Detect which cell encompasses the target text, then output its (X, Y) center coordinate. 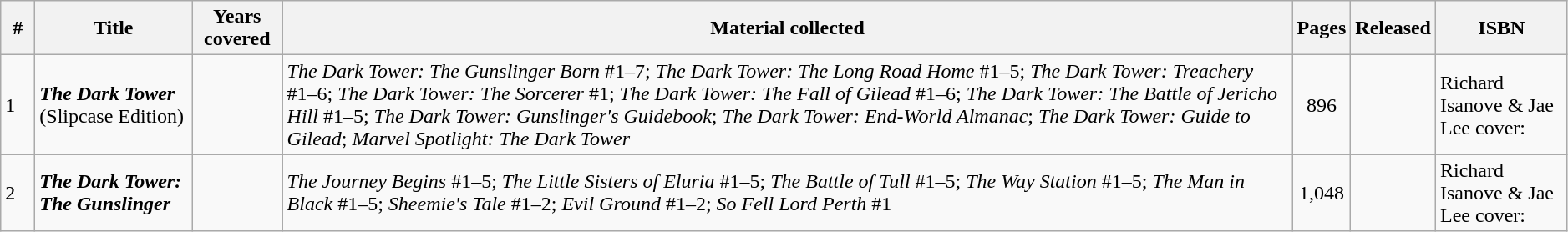
ISBN (1502, 28)
Released (1393, 28)
2 (18, 193)
1 (18, 105)
1,048 (1322, 193)
Pages (1322, 28)
Title (114, 28)
Material collected (787, 28)
The Dark Tower (Slipcase Edition) (114, 105)
# (18, 28)
896 (1322, 105)
Years covered (237, 28)
The Dark Tower: The Gunslinger (114, 193)
